Search for the cell housing the specified text and yield its [x, y] center coordinate. 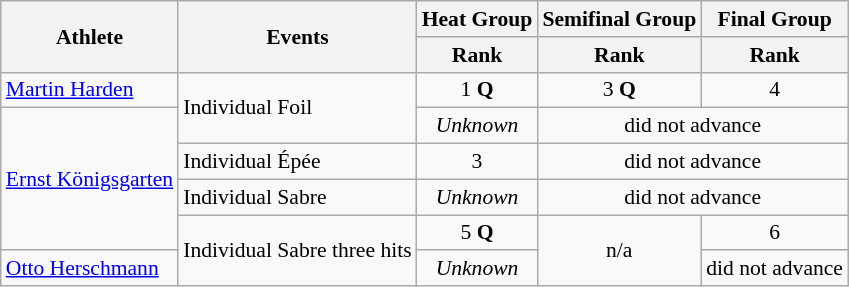
Individual Sabre three hits [298, 250]
n/a [619, 250]
3 [478, 162]
Athlete [90, 36]
6 [774, 233]
Ernst Königsgarten [90, 179]
Events [298, 36]
5 Q [478, 233]
4 [774, 90]
Individual Foil [298, 108]
Individual Sabre [298, 197]
Individual Épée [298, 162]
Otto Herschmann [90, 269]
1 Q [478, 90]
Final Group [774, 19]
3 Q [619, 90]
Semifinal Group [619, 19]
Heat Group [478, 19]
Martin Harden [90, 90]
